Find where the given text appears and provide that cell's center as [X, Y] coordinate. 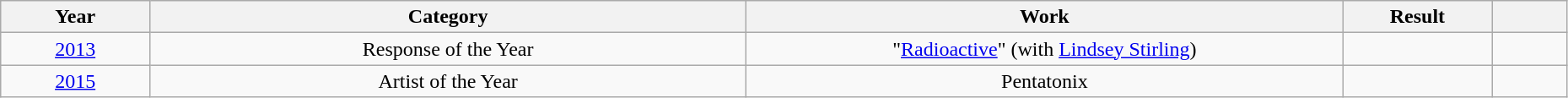
Year [76, 17]
2013 [76, 49]
Category [449, 17]
"Radioactive" (with Lindsey Stirling) [1044, 49]
Work [1044, 17]
Response of the Year [449, 49]
Pentatonix [1044, 81]
Artist of the Year [449, 81]
2015 [76, 81]
Result [1417, 17]
